Provide the (x, y) coordinate of the cell's center where the given text is located.  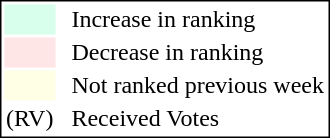
Increase in ranking (198, 19)
Decrease in ranking (198, 53)
Received Votes (198, 119)
(RV) (29, 119)
Not ranked previous week (198, 85)
